Capture the cell that displays the provided text and extract its [x, y] central coordinate. 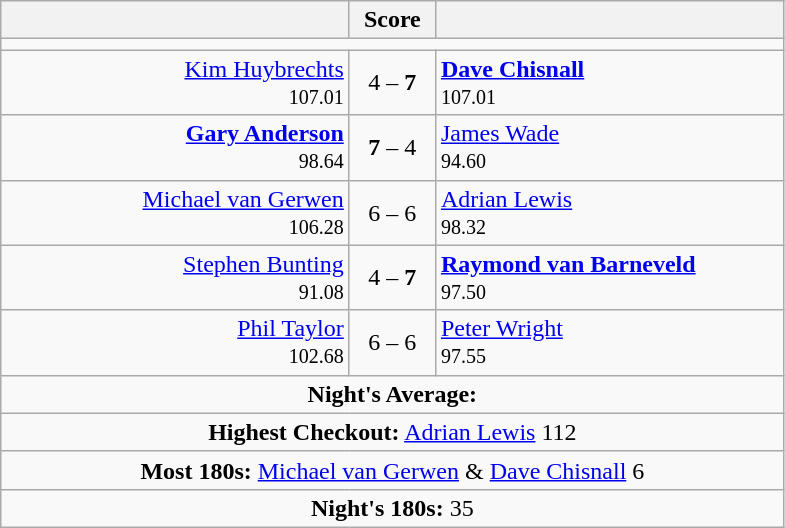
Kim Huybrechts 107.01 [176, 82]
Most 180s: Michael van Gerwen & Dave Chisnall 6 [392, 470]
Highest Checkout: Adrian Lewis 112 [392, 432]
Peter Wright 97.55 [610, 342]
Score [392, 20]
James Wade 94.60 [610, 148]
Gary Anderson 98.64 [176, 148]
Dave Chisnall 107.01 [610, 82]
Michael van Gerwen 106.28 [176, 212]
Stephen Bunting 91.08 [176, 278]
7 – 4 [392, 148]
Phil Taylor 102.68 [176, 342]
Adrian Lewis 98.32 [610, 212]
Night's Average: [392, 394]
Night's 180s: 35 [392, 508]
Raymond van Barneveld 97.50 [610, 278]
